Identify which cell holds the provided text, then report its (X, Y) central coordinate. 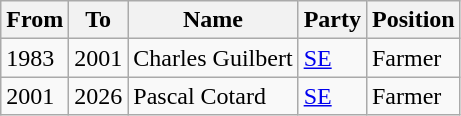
2026 (98, 96)
To (98, 20)
1983 (35, 58)
Pascal Cotard (213, 96)
Party (332, 20)
From (35, 20)
Position (413, 20)
Charles Guilbert (213, 58)
Name (213, 20)
